Determine the [X, Y] coordinate at the center of the cell enclosing the given text.  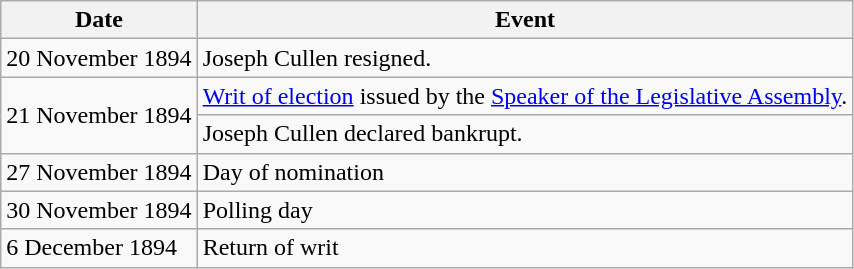
20 November 1894 [99, 58]
Day of nomination [525, 172]
27 November 1894 [99, 172]
Joseph Cullen resigned. [525, 58]
Writ of election issued by the Speaker of the Legislative Assembly. [525, 96]
Date [99, 20]
Return of writ [525, 248]
30 November 1894 [99, 210]
Joseph Cullen declared bankrupt. [525, 134]
Polling day [525, 210]
Event [525, 20]
21 November 1894 [99, 115]
6 December 1894 [99, 248]
